For the text-containing cell, return its midpoint in (x, y) coordinate format. 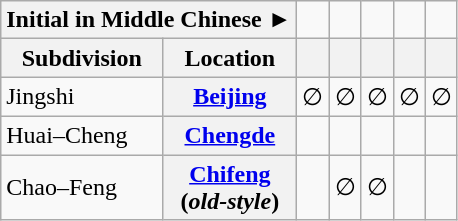
Chifeng(old-style) (230, 186)
Beijing (230, 97)
Jingshi (82, 97)
Huai–Cheng (82, 135)
Chao–Feng (82, 186)
Initial in Middle Chinese ► (149, 20)
Subdivision (82, 58)
Location (230, 58)
Chengde (230, 135)
